Detect which cell encompasses the target text, then output its [x, y] center coordinate. 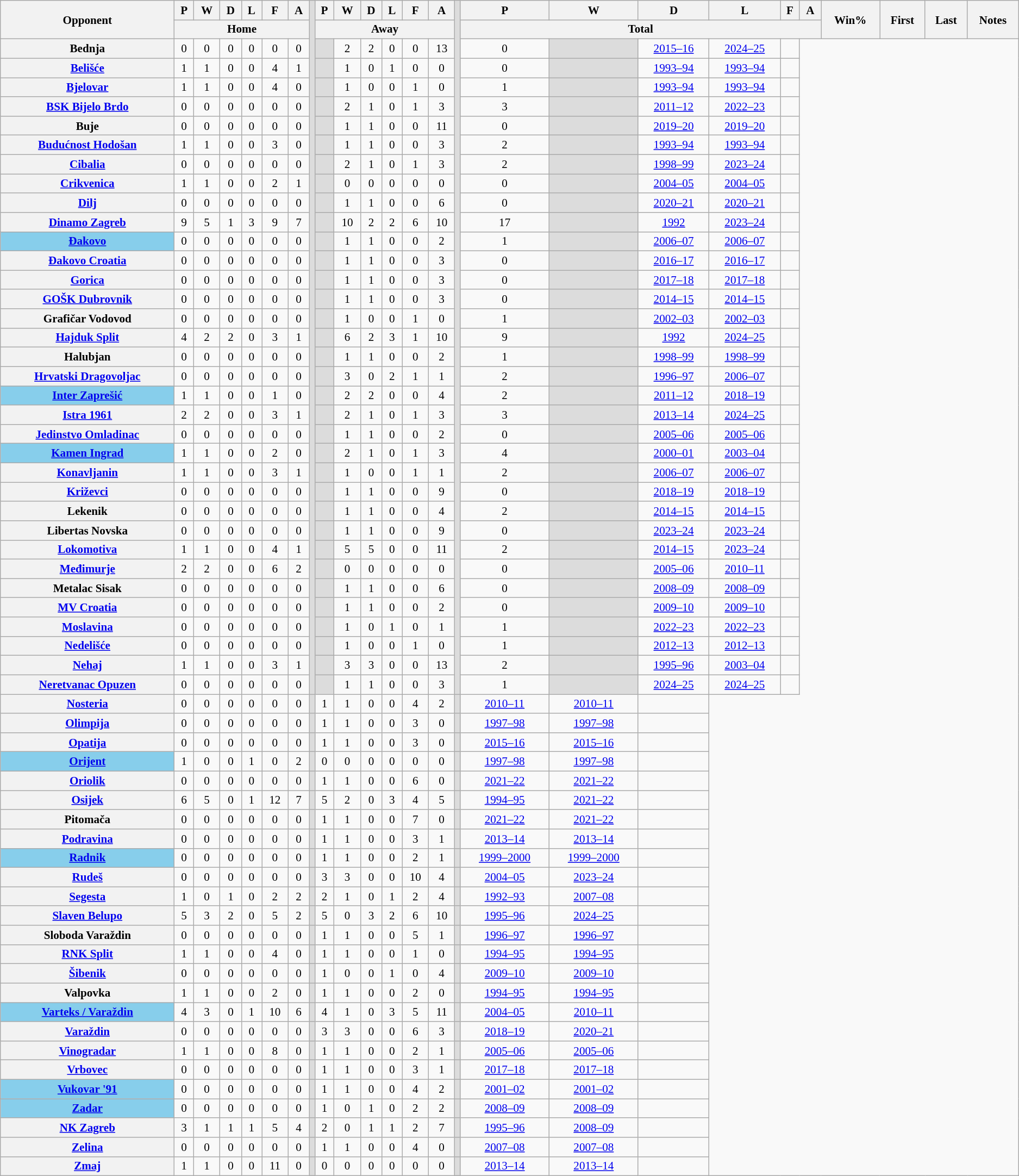
12 [275, 800]
GOŠK Dubrovnik [87, 299]
Međimurje [87, 569]
Olimpija [87, 723]
Hrvatski Dragovoljac [87, 376]
Kamen Ingrad [87, 453]
Nehaj [87, 665]
Moslavina [87, 626]
Halubjan [87, 357]
Pitomača [87, 819]
8 [275, 1050]
Away [385, 29]
Rudeš [87, 878]
Total [641, 29]
NK Zagreb [87, 1128]
BSK Bijelo Brdo [87, 107]
MV Croatia [87, 607]
17 [505, 222]
Podravina [87, 838]
Konavljanin [87, 472]
Crikvenica [87, 184]
Đakovo Croatia [87, 261]
Sloboda Varaždin [87, 935]
Istra 1961 [87, 414]
First [902, 20]
Neretvanac Opuzen [87, 684]
Libertas Novska [87, 531]
Opponent [87, 20]
Vrbovec [87, 1070]
Budućnost Hodošan [87, 145]
Grafičar Vodovod [87, 319]
Šibenik [87, 973]
Orijent [87, 761]
Bjelovar [87, 87]
1992–93 [505, 896]
Opatija [87, 742]
2000–01 [674, 453]
Radnik [87, 858]
Varaždin [87, 1031]
Segesta [87, 896]
Hajduk Split [87, 337]
Osijek [87, 800]
Lokomotiva [87, 549]
Slaven Belupo [87, 916]
Belišće [87, 67]
Varteks / Varaždin [87, 1012]
Vinogradar [87, 1050]
Cibalia [87, 164]
Last [946, 20]
Vukovar '91 [87, 1088]
Home [242, 29]
Lekenik [87, 511]
Križevci [87, 491]
Inter Zaprešić [87, 396]
Nedelišće [87, 646]
Metalac Sisak [87, 588]
RNK Split [87, 954]
Nosteria [87, 704]
Zmaj [87, 1166]
Bednja [87, 49]
Buje [87, 125]
Gorica [87, 279]
Oriolik [87, 781]
Win% [851, 20]
Jedinstvo Omladinac [87, 434]
Zadar [87, 1108]
Dinamo Zagreb [87, 222]
Đakovo [87, 241]
Valpovka [87, 993]
Notes [993, 20]
Zelina [87, 1147]
Dilj [87, 202]
